Return the (x, y) coordinate for the center point of the cell that contains the specified text.  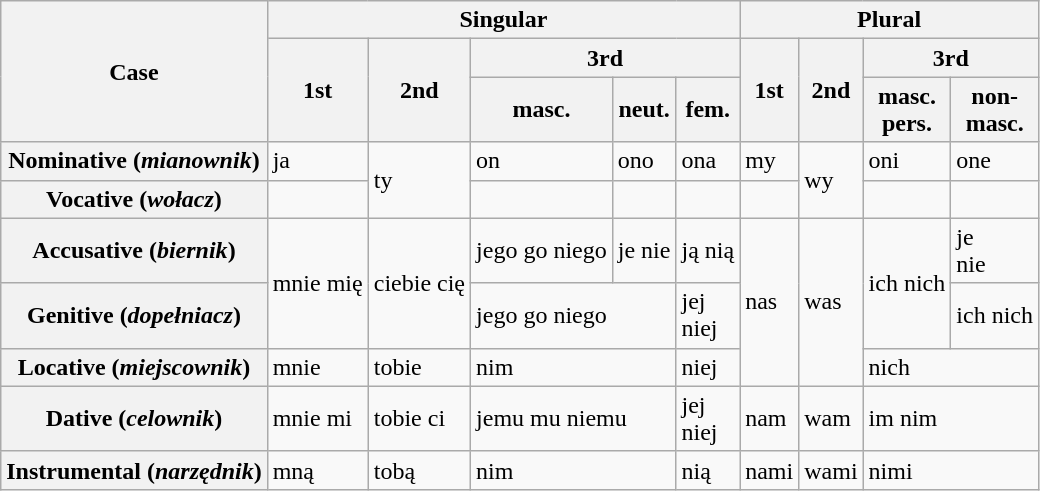
neut. (644, 110)
masc.pers. (907, 110)
Accusative (biernik) (134, 250)
Vocative (wołacz) (134, 199)
masc. (542, 110)
mną (318, 470)
Genitive (dopełniacz) (134, 316)
nam (770, 418)
jemu mu niemu (574, 418)
nimi (950, 470)
Locative (miejscownik) (134, 367)
nami (770, 470)
Singular (503, 20)
ono (644, 161)
non-masc. (995, 110)
nas (770, 302)
oni (907, 161)
tobie ci (419, 418)
nią (708, 470)
niej (708, 367)
ona (708, 161)
ty (419, 180)
mnie mi (318, 418)
jenie (995, 250)
wy (831, 180)
ja (318, 161)
fem. (708, 110)
im nim (950, 418)
Case (134, 72)
ciebie cię (419, 283)
Instrumental (narzędnik) (134, 470)
ją nią (708, 250)
one (995, 161)
on (542, 161)
wami (831, 470)
tobie (419, 367)
mnie (318, 367)
was (831, 302)
tobą (419, 470)
je nie (644, 250)
my (770, 161)
wam (831, 418)
Plural (890, 20)
Dative (celownik) (134, 418)
Nominative (mianownik) (134, 161)
mnie mię (318, 283)
nich (950, 367)
